Find where the given text appears and provide that cell's center as (x, y) coordinate. 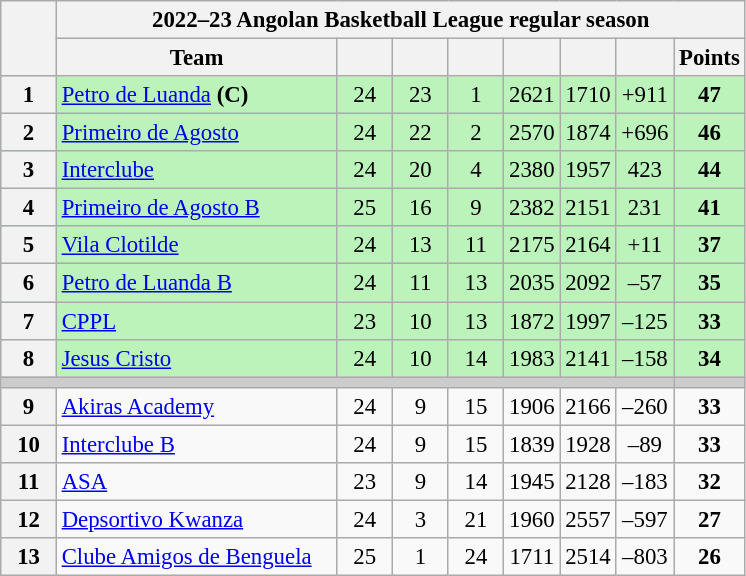
–183 (645, 482)
20 (421, 170)
2557 (588, 519)
Jesus Cristo (196, 358)
47 (710, 95)
Team (196, 58)
Interclube B (196, 444)
Vila Clotilde (196, 245)
2092 (588, 283)
2570 (532, 133)
2166 (588, 406)
6 (29, 283)
Points (710, 58)
–125 (645, 321)
1872 (532, 321)
1945 (532, 482)
7 (29, 321)
2175 (532, 245)
2141 (588, 358)
231 (645, 208)
1983 (532, 358)
Petro de Luanda (C) (196, 95)
5 (29, 245)
16 (421, 208)
26 (710, 557)
Petro de Luanda B (196, 283)
2035 (532, 283)
2380 (532, 170)
CPPL (196, 321)
44 (710, 170)
ASA (196, 482)
2128 (588, 482)
1928 (588, 444)
1957 (588, 170)
2164 (588, 245)
46 (710, 133)
1839 (532, 444)
21 (476, 519)
Primeiro de Agosto (196, 133)
22 (421, 133)
37 (710, 245)
+911 (645, 95)
27 (710, 519)
Primeiro de Agosto B (196, 208)
Akiras Academy (196, 406)
+11 (645, 245)
41 (710, 208)
1960 (532, 519)
–803 (645, 557)
–260 (645, 406)
1710 (588, 95)
–158 (645, 358)
35 (710, 283)
2382 (532, 208)
8 (29, 358)
32 (710, 482)
2151 (588, 208)
1997 (588, 321)
–597 (645, 519)
–57 (645, 283)
12 (29, 519)
1906 (532, 406)
–89 (645, 444)
34 (710, 358)
1874 (588, 133)
Depsortivo Kwanza (196, 519)
Clube Amigos de Benguela (196, 557)
2514 (588, 557)
1711 (532, 557)
Interclube (196, 170)
2022–23 Angolan Basketball League regular season (400, 20)
+696 (645, 133)
2621 (532, 95)
423 (645, 170)
